Provide the (x, y) coordinate of the cell's center where the given text is located.  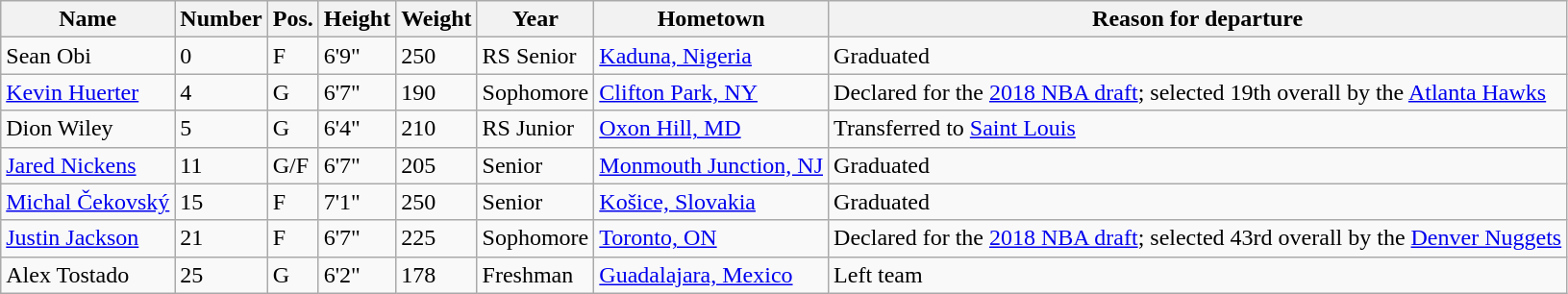
190 (436, 92)
Monmouth Junction, NJ (711, 165)
Declared for the 2018 NBA draft; selected 43rd overall by the Denver Nuggets (1198, 238)
4 (221, 92)
Alex Tostado (88, 275)
Oxon Hill, MD (711, 129)
11 (221, 165)
Justin Jackson (88, 238)
Number (221, 19)
G/F (292, 165)
0 (221, 56)
Transferred to Saint Louis (1198, 129)
15 (221, 202)
225 (436, 238)
Jared Nickens (88, 165)
Height (357, 19)
Freshman (535, 275)
178 (436, 275)
Hometown (711, 19)
Pos. (292, 19)
6'9" (357, 56)
25 (221, 275)
Left team (1198, 275)
6'2" (357, 275)
210 (436, 129)
7'1" (357, 202)
Clifton Park, NY (711, 92)
Name (88, 19)
Year (535, 19)
Toronto, ON (711, 238)
Dion Wiley (88, 129)
5 (221, 129)
Kevin Huerter (88, 92)
6'4" (357, 129)
Košice, Slovakia (711, 202)
Michal Čekovský (88, 202)
Kaduna, Nigeria (711, 56)
Reason for departure (1198, 19)
Sean Obi (88, 56)
21 (221, 238)
205 (436, 165)
RS Senior (535, 56)
Declared for the 2018 NBA draft; selected 19th overall by the Atlanta Hawks (1198, 92)
Weight (436, 19)
Guadalajara, Mexico (711, 275)
RS Junior (535, 129)
